Capture the cell that displays the provided text and extract its (x, y) central coordinate. 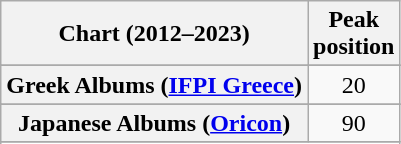
Chart (2012–2023) (154, 34)
Japanese Albums (Oricon) (154, 123)
90 (354, 123)
20 (354, 85)
Peakposition (354, 34)
Greek Albums (IFPI Greece) (154, 85)
